Extract the (X, Y) coordinate from the center of the cell holding the provided text.  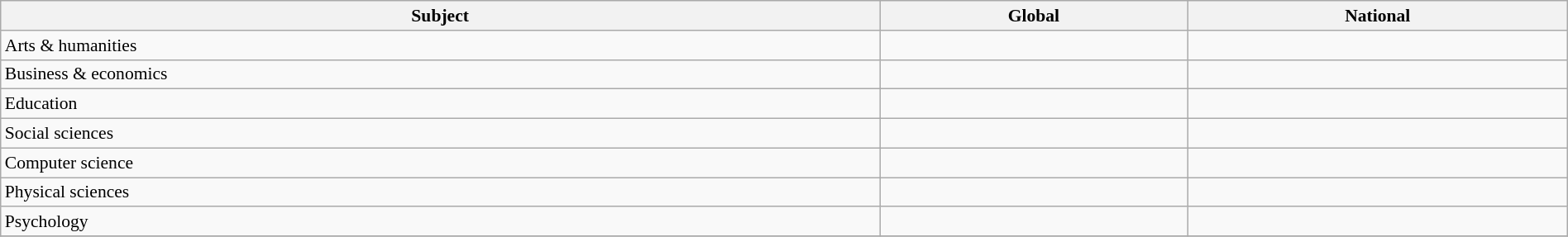
Physical sciences (440, 192)
Psychology (440, 222)
Social sciences (440, 134)
Subject (440, 16)
Education (440, 104)
Computer science (440, 163)
Arts & humanities (440, 45)
Business & economics (440, 74)
National (1378, 16)
Global (1034, 16)
